Capture the cell that displays the provided text and extract its (X, Y) central coordinate. 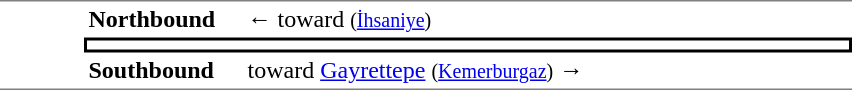
Southbound (164, 71)
toward Gayrettepe (Kemerburgaz) → (548, 71)
← toward (İhsaniye) (548, 19)
Northbound (164, 19)
